Provide the [x, y] coordinate of the cell's center where the given text is located.  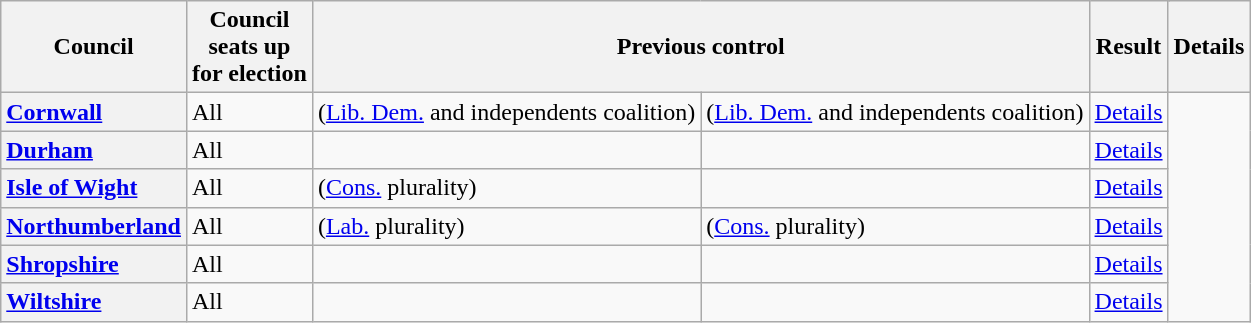
Wiltshire [94, 302]
Result [1128, 47]
Isle of Wight [94, 188]
(Lab. plurality) [506, 226]
Previous control [700, 47]
Shropshire [94, 264]
Durham [94, 150]
Northumberland [94, 226]
Council [94, 47]
Council seats up for election [249, 47]
Cornwall [94, 112]
